Determine the [x, y] coordinate at the center of the cell enclosing the given text.  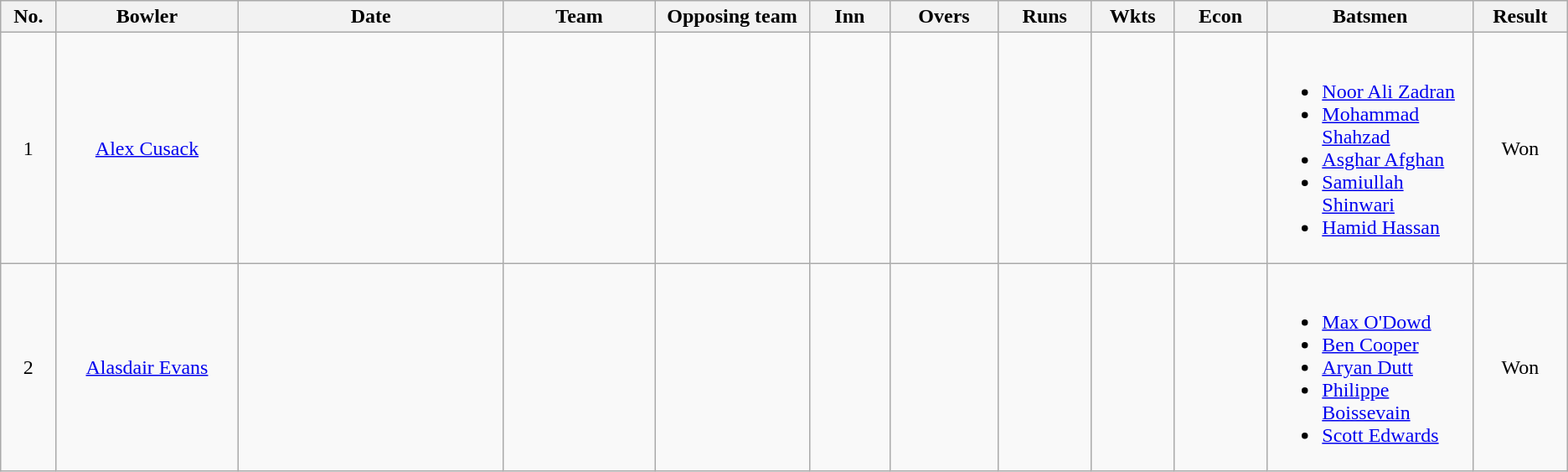
Team [580, 17]
2 [28, 367]
Alasdair Evans [147, 367]
Opposing team [732, 17]
Result [1519, 17]
Econ [1220, 17]
Bowler [147, 17]
Max O'DowdBen CooperAryan DuttPhilippe BoissevainScott Edwards [1370, 367]
Overs [945, 17]
Batsmen [1370, 17]
1 [28, 148]
Date [370, 17]
Wkts [1132, 17]
Alex Cusack [147, 148]
Runs [1044, 17]
Inn [849, 17]
Noor Ali ZadranMohammad ShahzadAsghar AfghanSamiullah ShinwariHamid Hassan [1370, 148]
No. [28, 17]
